Detect which cell encompasses the target text, then output its (X, Y) center coordinate. 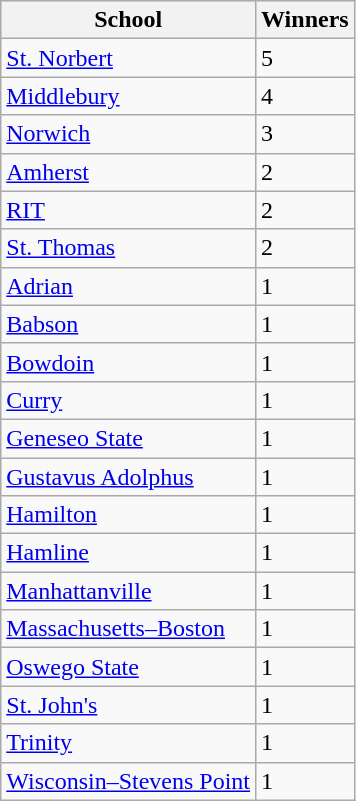
3 (306, 134)
Babson (128, 324)
5 (306, 58)
Oswego State (128, 667)
Bowdoin (128, 362)
Hamline (128, 553)
Manhattanville (128, 591)
Trinity (128, 743)
Curry (128, 400)
Middlebury (128, 96)
School (128, 20)
Hamilton (128, 515)
Gustavus Adolphus (128, 477)
Winners (306, 20)
RIT (128, 210)
Amherst (128, 172)
Wisconsin–Stevens Point (128, 781)
Norwich (128, 134)
Adrian (128, 286)
St. John's (128, 705)
Massachusetts–Boston (128, 629)
St. Norbert (128, 58)
St. Thomas (128, 248)
Geneseo State (128, 438)
4 (306, 96)
